Scan for the cell matching the given text and deliver its (X, Y) coordinate at center. 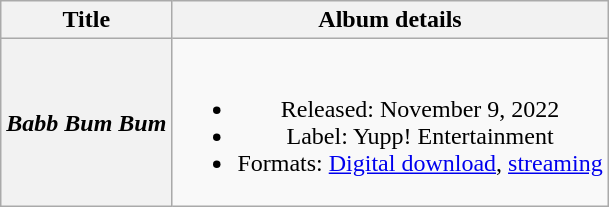
Title (86, 20)
Babb Bum Bum (86, 122)
Released: November 9, 2022Label: Yupp! EntertainmentFormats: Digital download, streaming (390, 122)
Album details (390, 20)
